Search for the cell housing the specified text and yield its (X, Y) center coordinate. 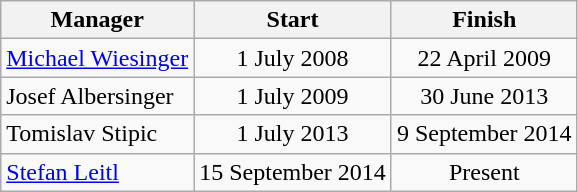
22 April 2009 (484, 58)
1 July 2013 (293, 134)
Michael Wiesinger (98, 58)
Manager (98, 20)
Josef Albersinger (98, 96)
30 June 2013 (484, 96)
1 July 2008 (293, 58)
Start (293, 20)
1 July 2009 (293, 96)
Finish (484, 20)
Tomislav Stipic (98, 134)
Stefan Leitl (98, 172)
9 September 2014 (484, 134)
Present (484, 172)
15 September 2014 (293, 172)
